Provide the (x, y) coordinate of the cell's center where the given text is located.  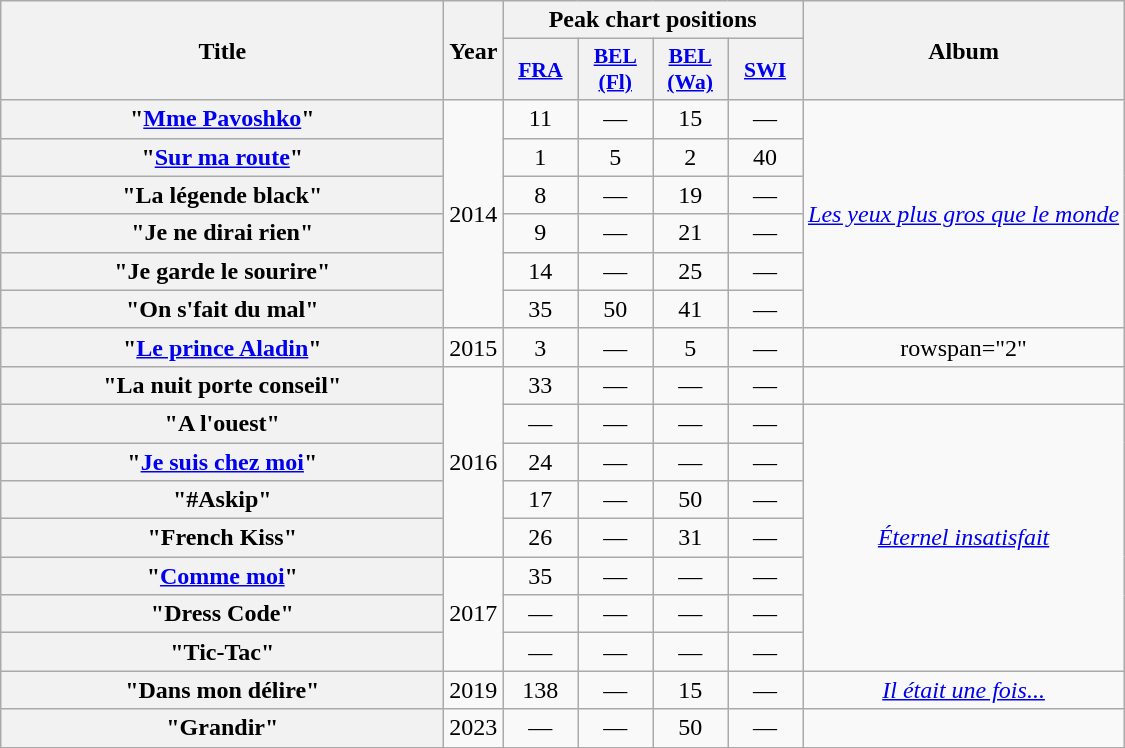
Il était une fois... (963, 690)
"Je garde le sourire" (222, 271)
8 (540, 195)
"#Askip" (222, 500)
"A l'ouest" (222, 423)
21 (690, 233)
Les yeux plus gros que le monde (963, 214)
31 (690, 538)
"Grandir" (222, 728)
"Sur ma route" (222, 157)
FRA (540, 70)
BEL (Fl) (616, 70)
"Je suis chez moi" (222, 461)
1 (540, 157)
19 (690, 195)
17 (540, 500)
"French Kiss" (222, 538)
2023 (474, 728)
40 (766, 157)
138 (540, 690)
"Comme moi" (222, 576)
"Je ne dirai rien" (222, 233)
24 (540, 461)
"Le prince Aladin" (222, 347)
2016 (474, 461)
2014 (474, 214)
2 (690, 157)
Album (963, 50)
14 (540, 271)
"Tic-Tac" (222, 652)
SWI (766, 70)
rowspan="2" (963, 347)
"La nuit porte conseil" (222, 385)
Peak chart positions (653, 20)
"On s'fait du mal" (222, 309)
Title (222, 50)
11 (540, 119)
"Dans mon délire" (222, 690)
9 (540, 233)
Year (474, 50)
2015 (474, 347)
"La légende black" (222, 195)
2019 (474, 690)
"Dress Code" (222, 614)
2017 (474, 614)
3 (540, 347)
41 (690, 309)
25 (690, 271)
BEL (Wa) (690, 70)
33 (540, 385)
Éternel insatisfait (963, 537)
26 (540, 538)
"Mme Pavoshko" (222, 119)
